Return the [x, y] coordinate for the center point of the cell that contains the specified text.  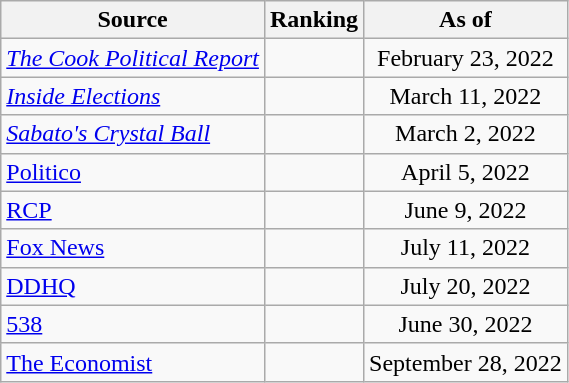
Sabato's Crystal Ball [133, 134]
Inside Elections [133, 96]
Source [133, 20]
March 11, 2022 [466, 96]
April 5, 2022 [466, 172]
Fox News [133, 248]
June 30, 2022 [466, 324]
DDHQ [133, 286]
Ranking [314, 20]
September 28, 2022 [466, 362]
The Economist [133, 362]
538 [133, 324]
February 23, 2022 [466, 58]
July 20, 2022 [466, 286]
June 9, 2022 [466, 210]
July 11, 2022 [466, 248]
RCP [133, 210]
As of [466, 20]
The Cook Political Report [133, 58]
March 2, 2022 [466, 134]
Politico [133, 172]
